From the cell containing the given text, extract its center point as [x, y] coordinate. 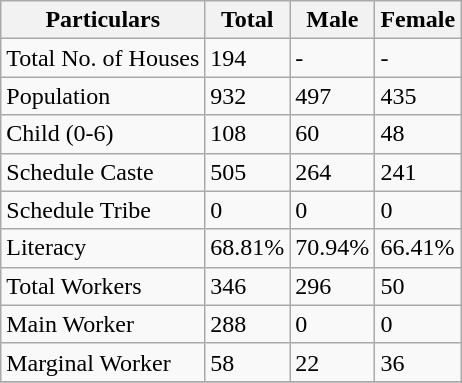
Population [103, 96]
346 [248, 286]
48 [418, 134]
296 [332, 286]
505 [248, 172]
50 [418, 286]
241 [418, 172]
36 [418, 362]
932 [248, 96]
264 [332, 172]
435 [418, 96]
Female [418, 20]
288 [248, 324]
Particulars [103, 20]
497 [332, 96]
Total [248, 20]
Total No. of Houses [103, 58]
66.41% [418, 248]
68.81% [248, 248]
60 [332, 134]
Child (0-6) [103, 134]
194 [248, 58]
Literacy [103, 248]
Total Workers [103, 286]
58 [248, 362]
108 [248, 134]
Male [332, 20]
Marginal Worker [103, 362]
Main Worker [103, 324]
70.94% [332, 248]
Schedule Caste [103, 172]
22 [332, 362]
Schedule Tribe [103, 210]
